Detect which cell encompasses the target text, then output its (X, Y) center coordinate. 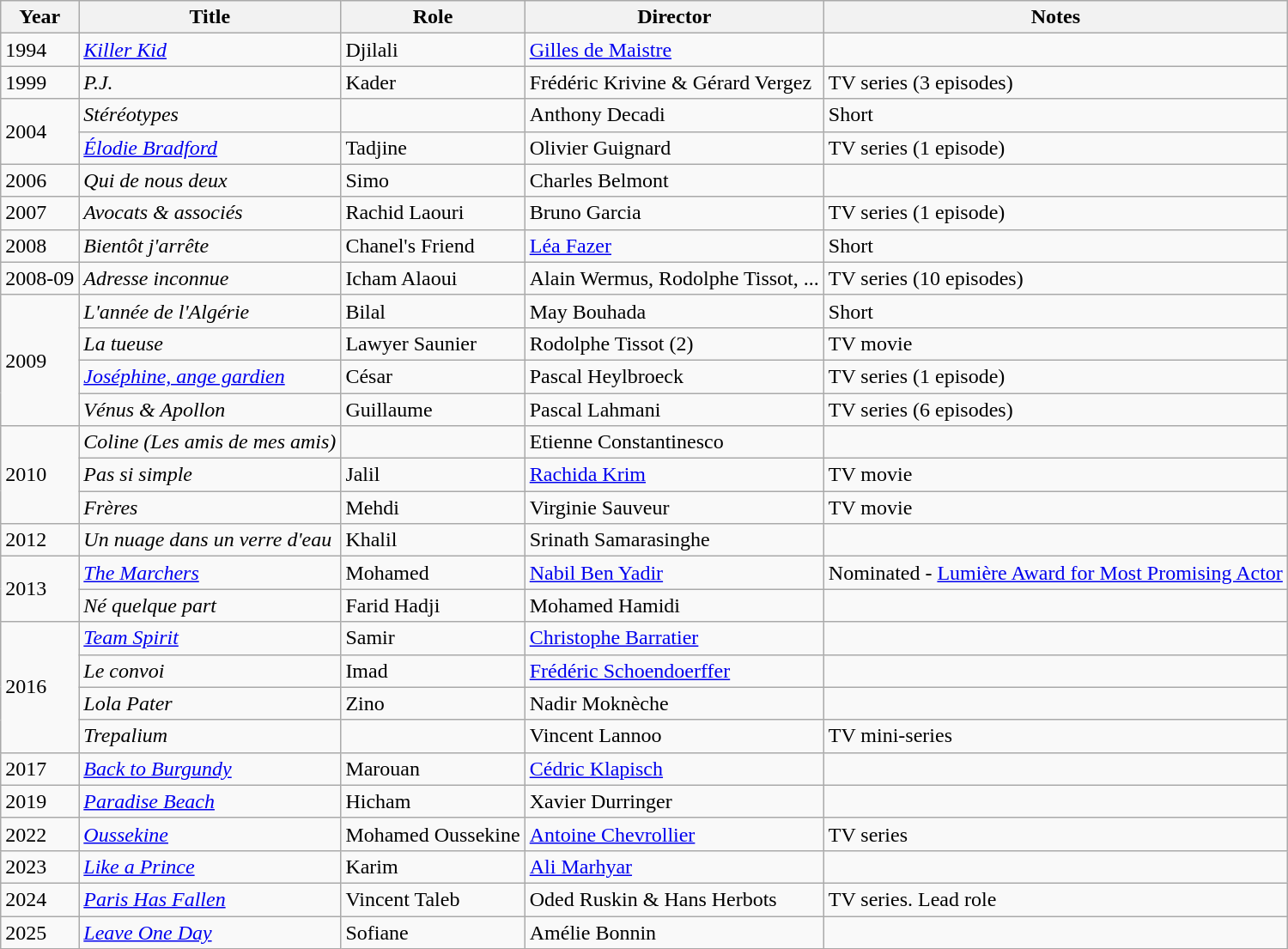
Adresse inconnue (210, 278)
Stéréotypes (210, 115)
La tueuse (210, 344)
Bruno Garcia (674, 213)
Rodolphe Tissot (2) (674, 344)
2010 (39, 475)
Amélie Bonnin (674, 932)
Notes (1055, 17)
2004 (39, 131)
2006 (39, 180)
Title (210, 17)
Nominated - Lumière Award for Most Promising Actor (1055, 573)
1994 (39, 50)
Samir (433, 638)
Jalil (433, 475)
Nabil Ben Yadir (674, 573)
2024 (39, 899)
Alain Wermus, Rodolphe Tissot, ... (674, 278)
Mohamed Hamidi (674, 605)
Qui de nous deux (210, 180)
Imad (433, 671)
Lawyer Saunier (433, 344)
TV series (3 episodes) (1055, 82)
Coline (Les amis de mes amis) (210, 442)
César (433, 376)
Frédéric Schoendoerffer (674, 671)
Vénus & Apollon (210, 410)
2008-09 (39, 278)
Srinath Samarasinghe (674, 540)
Paradise Beach (210, 801)
Cédric Klapisch (674, 769)
1999 (39, 82)
TV series (10 episodes) (1055, 278)
Djilali (433, 50)
2023 (39, 867)
Killer Kid (210, 50)
Gilles de Maistre (674, 50)
Sofiane (433, 932)
Antoine Chevrollier (674, 834)
2019 (39, 801)
Chanel's Friend (433, 246)
TV series (6 episodes) (1055, 410)
Tadjine (433, 148)
Icham Alaoui (433, 278)
Xavier Durringer (674, 801)
Vincent Lannoo (674, 736)
Mohamed (433, 573)
Kader (433, 82)
Pascal Heylbroeck (674, 376)
Mohamed Oussekine (433, 834)
Karim (433, 867)
Mehdi (433, 508)
Le convoi (210, 671)
Léa Fazer (674, 246)
Rachida Krim (674, 475)
2013 (39, 589)
Olivier Guignard (674, 148)
Team Spirit (210, 638)
Etienne Constantinesco (674, 442)
Trepalium (210, 736)
May Bouhada (674, 311)
Christophe Barratier (674, 638)
2016 (39, 687)
L'année de l'Algérie (210, 311)
Avocats & associés (210, 213)
TV series. Lead role (1055, 899)
Back to Burgundy (210, 769)
2022 (39, 834)
Paris Has Fallen (210, 899)
2008 (39, 246)
Hicham (433, 801)
Guillaume (433, 410)
Simo (433, 180)
2025 (39, 932)
TV mini-series (1055, 736)
Frédéric Krivine & Gérard Vergez (674, 82)
2007 (39, 213)
Year (39, 17)
Lola Pater (210, 703)
Rachid Laouri (433, 213)
Bientôt j'arrête (210, 246)
Né quelque part (210, 605)
Vincent Taleb (433, 899)
Un nuage dans un verre d'eau (210, 540)
Virginie Sauveur (674, 508)
Khalil (433, 540)
Marouan (433, 769)
Leave One Day (210, 932)
TV series (1055, 834)
P.J. (210, 82)
Farid Hadji (433, 605)
Pascal Lahmani (674, 410)
Role (433, 17)
Oussekine (210, 834)
Nadir Moknèche (674, 703)
Like a Prince (210, 867)
Frères (210, 508)
The Marchers (210, 573)
Joséphine, ange gardien (210, 376)
2017 (39, 769)
2012 (39, 540)
Bilal (433, 311)
Ali Marhyar (674, 867)
Pas si simple (210, 475)
Director (674, 17)
Charles Belmont (674, 180)
Élodie Bradford (210, 148)
Zino (433, 703)
Oded Ruskin & Hans Herbots (674, 899)
2009 (39, 360)
Anthony Decadi (674, 115)
